Pinpoint the cell where the given text exists, returning its [x, y] midpoint coordinate. 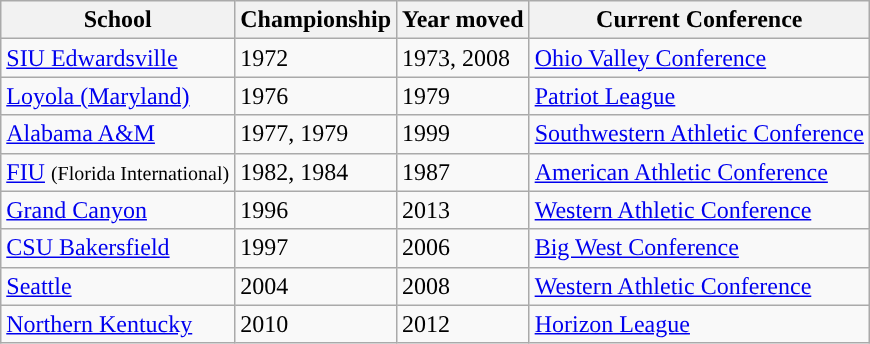
Championship [316, 20]
1996 [316, 210]
1972 [316, 58]
SIU Edwardsville [118, 58]
2006 [464, 248]
1982, 1984 [316, 172]
2004 [316, 286]
2008 [464, 286]
Northern Kentucky [118, 324]
Alabama A&M [118, 134]
Southwestern Athletic Conference [699, 134]
1973, 2008 [464, 58]
American Athletic Conference [699, 172]
Grand Canyon [118, 210]
1976 [316, 96]
Seattle [118, 286]
Horizon League [699, 324]
2013 [464, 210]
1997 [316, 248]
1979 [464, 96]
1987 [464, 172]
Loyola (Maryland) [118, 96]
1977, 1979 [316, 134]
1999 [464, 134]
Current Conference [699, 20]
2010 [316, 324]
School [118, 20]
Patriot League [699, 96]
CSU Bakersfield [118, 248]
Big West Conference [699, 248]
Ohio Valley Conference [699, 58]
2012 [464, 324]
FIU (Florida International) [118, 172]
Year moved [464, 20]
